Provide the (X, Y) coordinate of the cell's center where the given text is located.  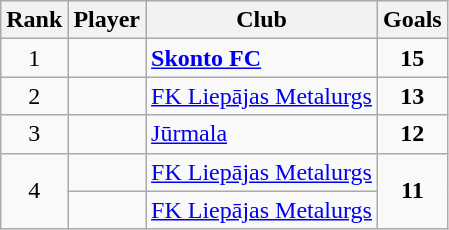
3 (34, 134)
12 (412, 134)
Rank (34, 20)
1 (34, 58)
13 (412, 96)
15 (412, 58)
Jūrmala (262, 134)
4 (34, 191)
Club (262, 20)
Goals (412, 20)
Player (107, 20)
11 (412, 191)
Skonto FC (262, 58)
2 (34, 96)
